Extract the [X, Y] coordinate from the center of the cell holding the provided text.  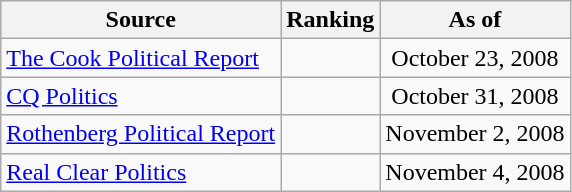
Rothenberg Political Report [141, 134]
The Cook Political Report [141, 58]
Source [141, 20]
CQ Politics [141, 96]
November 2, 2008 [475, 134]
October 31, 2008 [475, 96]
As of [475, 20]
November 4, 2008 [475, 172]
Ranking [330, 20]
October 23, 2008 [475, 58]
Real Clear Politics [141, 172]
